From the cell containing the given text, extract its center point as (x, y) coordinate. 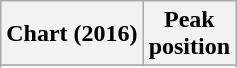
Chart (2016) (72, 34)
Peakposition (189, 34)
